Identify which cell holds the provided text, then report its (x, y) central coordinate. 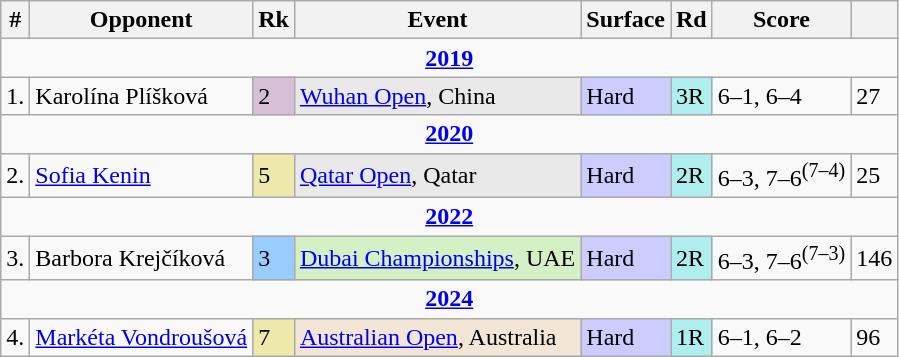
146 (874, 258)
Karolína Plíšková (142, 96)
27 (874, 96)
Surface (626, 20)
25 (874, 176)
2022 (450, 217)
Dubai Championships, UAE (437, 258)
6–3, 7–6(7–3) (781, 258)
2019 (450, 58)
3 (274, 258)
# (16, 20)
Australian Open, Australia (437, 337)
2 (274, 96)
96 (874, 337)
6–3, 7–6(7–4) (781, 176)
6–1, 6–2 (781, 337)
3R (691, 96)
Rk (274, 20)
4. (16, 337)
Opponent (142, 20)
Event (437, 20)
6–1, 6–4 (781, 96)
Wuhan Open, China (437, 96)
Rd (691, 20)
Score (781, 20)
1. (16, 96)
Sofia Kenin (142, 176)
7 (274, 337)
2024 (450, 299)
1R (691, 337)
Barbora Krejčíková (142, 258)
3. (16, 258)
2020 (450, 134)
2. (16, 176)
Qatar Open, Qatar (437, 176)
5 (274, 176)
Markéta Vondroušová (142, 337)
